Output the (X, Y) coordinate of the center of the cell containing the given text.  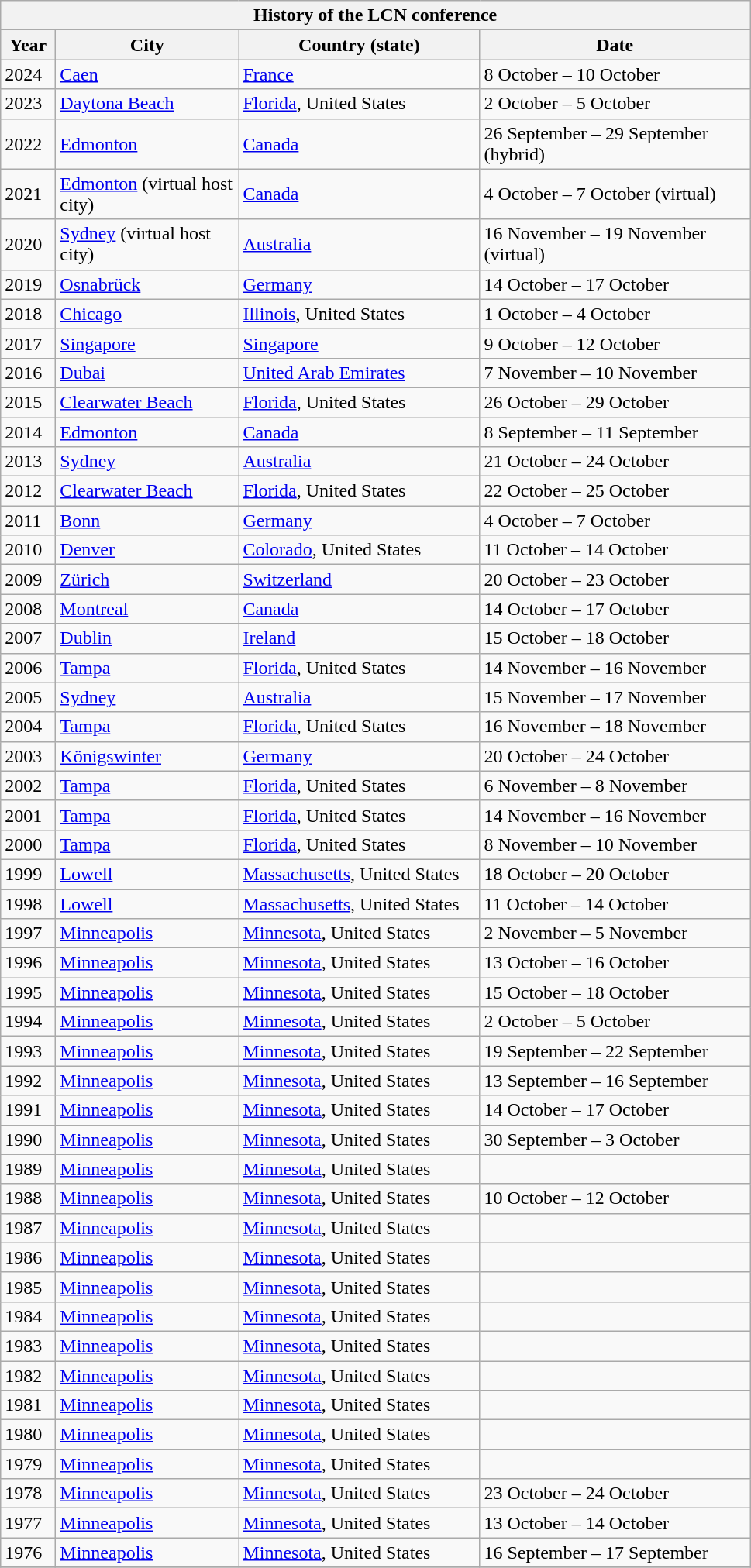
2 November – 5 November (615, 934)
1992 (28, 1081)
Osnabrück (147, 284)
1979 (28, 1464)
Edmonton (virtual host city) (147, 194)
2005 (28, 697)
26 September – 29 September (hybrid) (615, 144)
8 October – 10 October (615, 74)
Bonn (147, 521)
20 October – 24 October (615, 756)
2016 (28, 373)
1991 (28, 1110)
City (147, 45)
2001 (28, 815)
2023 (28, 104)
Sydney (virtual host city) (147, 245)
1988 (28, 1198)
1977 (28, 1523)
1997 (28, 934)
2011 (28, 521)
Year (28, 45)
13 October – 14 October (615, 1523)
1981 (28, 1405)
2018 (28, 314)
France (360, 74)
22 October – 25 October (615, 491)
United Arab Emirates (360, 373)
8 September – 11 September (615, 432)
4 October – 7 October (virtual) (615, 194)
Montreal (147, 609)
2007 (28, 638)
2009 (28, 579)
2019 (28, 284)
Dubai (147, 373)
2015 (28, 402)
4 October – 7 October (615, 521)
6 November – 8 November (615, 786)
9 October – 12 October (615, 343)
16 September – 17 September (615, 1553)
1976 (28, 1553)
2012 (28, 491)
2006 (28, 668)
Dublin (147, 638)
1984 (28, 1316)
1986 (28, 1257)
1983 (28, 1346)
10 October – 12 October (615, 1198)
30 September – 3 October (615, 1140)
1994 (28, 1022)
Country (state) (360, 45)
2022 (28, 144)
16 November – 19 November (virtual) (615, 245)
2020 (28, 245)
26 October – 29 October (615, 402)
1993 (28, 1051)
1996 (28, 963)
1980 (28, 1435)
13 September – 16 September (615, 1081)
1990 (28, 1140)
1 October – 4 October (615, 314)
Date (615, 45)
2021 (28, 194)
13 October – 16 October (615, 963)
2003 (28, 756)
23 October – 24 October (615, 1494)
2014 (28, 432)
21 October – 24 October (615, 462)
1985 (28, 1287)
1998 (28, 904)
16 November – 18 November (615, 727)
2008 (28, 609)
2010 (28, 550)
2017 (28, 343)
1978 (28, 1494)
Zürich (147, 579)
Königswinter (147, 756)
2024 (28, 74)
8 November – 10 November (615, 844)
1995 (28, 992)
2004 (28, 727)
History of the LCN conference (375, 15)
Daytona Beach (147, 104)
Denver (147, 550)
20 October – 23 October (615, 579)
Switzerland (360, 579)
2002 (28, 786)
1999 (28, 874)
Illinois, United States (360, 314)
1982 (28, 1375)
7 November – 10 November (615, 373)
Chicago (147, 314)
1989 (28, 1169)
2000 (28, 844)
Ireland (360, 638)
Caen (147, 74)
18 October – 20 October (615, 874)
15 November – 17 November (615, 697)
1987 (28, 1228)
2013 (28, 462)
Colorado, United States (360, 550)
19 September – 22 September (615, 1051)
